From the cell containing the given text, extract its center point as [X, Y] coordinate. 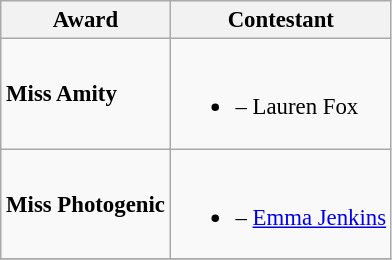
Miss Amity [86, 94]
Contestant [280, 20]
– Emma Jenkins [280, 204]
Award [86, 20]
– Lauren Fox [280, 94]
Miss Photogenic [86, 204]
